Pinpoint the cell where the given text exists, returning its (x, y) midpoint coordinate. 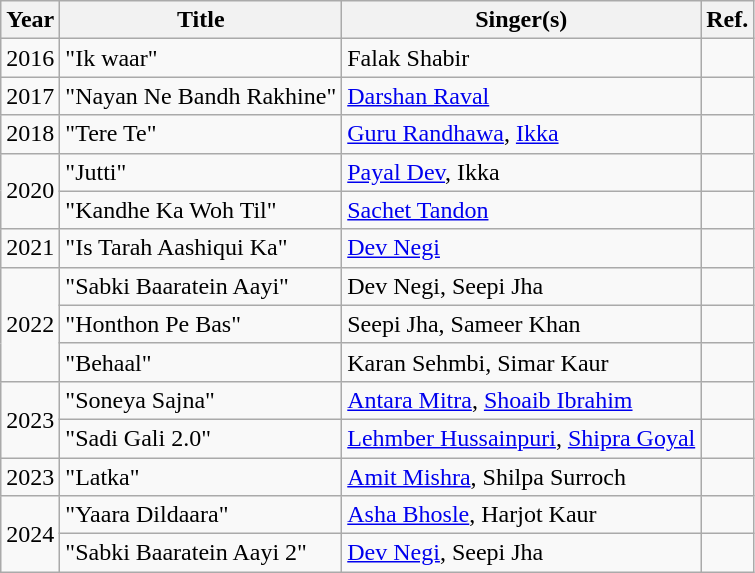
Ref. (728, 20)
Darshan Raval (522, 96)
"Jutti" (201, 172)
Singer(s) (522, 20)
"Ik waar" (201, 58)
2022 (30, 324)
"Tere Te" (201, 134)
Dev Negi (522, 248)
Sachet Tandon (522, 210)
Guru Randhawa, Ikka (522, 134)
Lehmber Hussainpuri, Shipra Goyal (522, 438)
Karan Sehmbi, Simar Kaur (522, 362)
Asha Bhosle, Harjot Kaur (522, 515)
2024 (30, 534)
2021 (30, 248)
"Behaal" (201, 362)
2018 (30, 134)
Seepi Jha, Sameer Khan (522, 324)
2020 (30, 191)
Amit Mishra, Shilpa Surroch (522, 477)
"Kandhe Ka Woh Til" (201, 210)
2016 (30, 58)
"Yaara Dildaara" (201, 515)
"Soneya Sajna" (201, 400)
"Sabki Baaratein Aayi 2" (201, 553)
Antara Mitra, Shoaib Ibrahim (522, 400)
"Latka" (201, 477)
"Is Tarah Aashiqui Ka" (201, 248)
"Sadi Gali 2.0" (201, 438)
Payal Dev, Ikka (522, 172)
2017 (30, 96)
Title (201, 20)
Year (30, 20)
Falak Shabir (522, 58)
"Nayan Ne Bandh Rakhine" (201, 96)
"Honthon Pe Bas" (201, 324)
"Sabki Baaratein Aayi" (201, 286)
